Return the (X, Y) coordinate for the center point of the cell that contains the specified text.  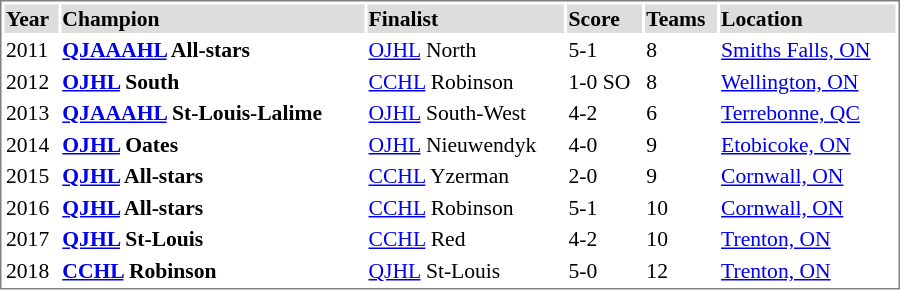
Wellington, ON (808, 82)
2017 (30, 239)
Champion (212, 18)
CCHL Yzerman (466, 176)
2018 (30, 270)
QJAAAHL All-stars (212, 50)
2016 (30, 208)
1-0 SO (604, 82)
2011 (30, 50)
Finalist (466, 18)
2012 (30, 82)
5-0 (604, 270)
6 (681, 113)
Smiths Falls, ON (808, 50)
2-0 (604, 176)
2013 (30, 113)
Location (808, 18)
2014 (30, 144)
12 (681, 270)
4-0 (604, 144)
Terrebonne, QC (808, 113)
QJAAAHL St-Louis-Lalime (212, 113)
Teams (681, 18)
OJHL South-West (466, 113)
OJHL Oates (212, 144)
OJHL South (212, 82)
OJHL Nieuwendyk (466, 144)
OJHL North (466, 50)
2015 (30, 176)
Year (30, 18)
Etobicoke, ON (808, 144)
CCHL Red (466, 239)
Score (604, 18)
